Return [x, y] of the center of cell containing provided text 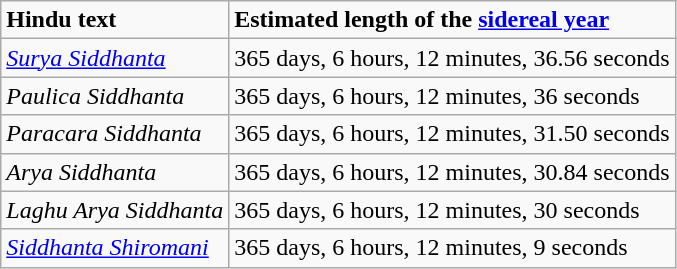
Paracara Siddhanta [115, 134]
365 days, 6 hours, 12 minutes, 36.56 seconds [452, 58]
Laghu Arya Siddhanta [115, 210]
Surya Siddhanta [115, 58]
Siddhanta Shiromani [115, 248]
365 days, 6 hours, 12 minutes, 9 seconds [452, 248]
365 days, 6 hours, 12 minutes, 30 seconds [452, 210]
Arya Siddhanta [115, 172]
365 days, 6 hours, 12 minutes, 36 seconds [452, 96]
Estimated length of the sidereal year [452, 20]
Hindu text [115, 20]
365 days, 6 hours, 12 minutes, 31.50 seconds [452, 134]
Paulica Siddhanta [115, 96]
365 days, 6 hours, 12 minutes, 30.84 seconds [452, 172]
